Detect which cell encompasses the target text, then output its (X, Y) center coordinate. 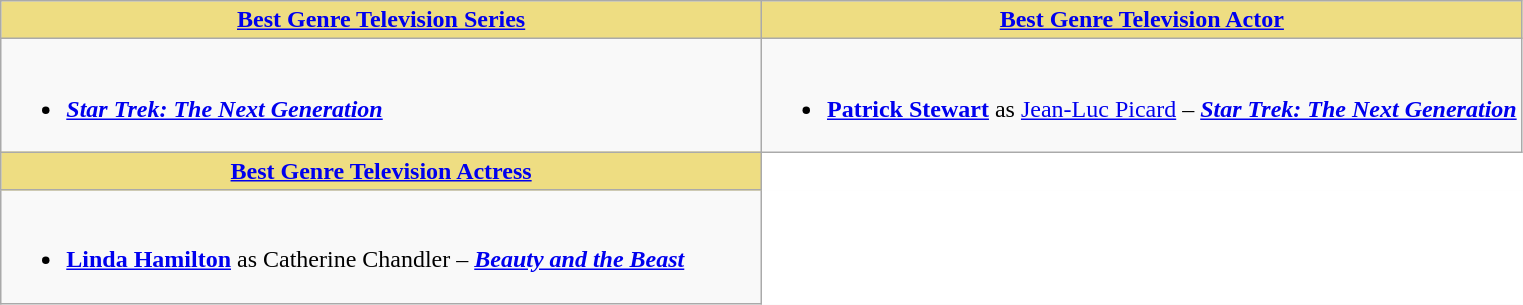
Best Genre Television Actor (1142, 20)
Best Genre Television Series (382, 20)
Linda Hamilton as Catherine Chandler – Beauty and the Beast (382, 246)
Star Trek: The Next Generation (382, 96)
Patrick Stewart as Jean-Luc Picard – Star Trek: The Next Generation (1142, 96)
Best Genre Television Actress (382, 171)
